Locate the cell with the specified text and output its (X, Y) center coordinate. 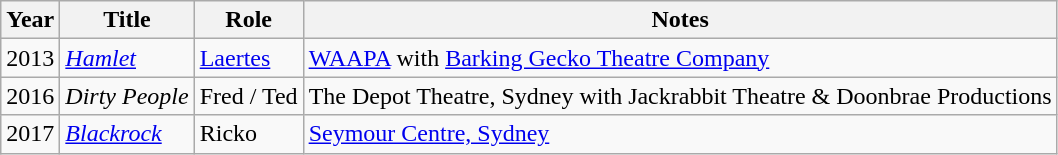
Fred / Ted (248, 96)
Notes (680, 20)
2013 (30, 58)
Blackrock (127, 134)
The Depot Theatre, Sydney with Jackrabbit Theatre & Doonbrae Productions (680, 96)
Hamlet (127, 58)
2016 (30, 96)
WAAPA with Barking Gecko Theatre Company (680, 58)
Ricko (248, 134)
Laertes (248, 58)
Seymour Centre, Sydney (680, 134)
Role (248, 20)
2017 (30, 134)
Title (127, 20)
Year (30, 20)
Dirty People (127, 96)
